Return (x, y) of the center of cell containing provided text 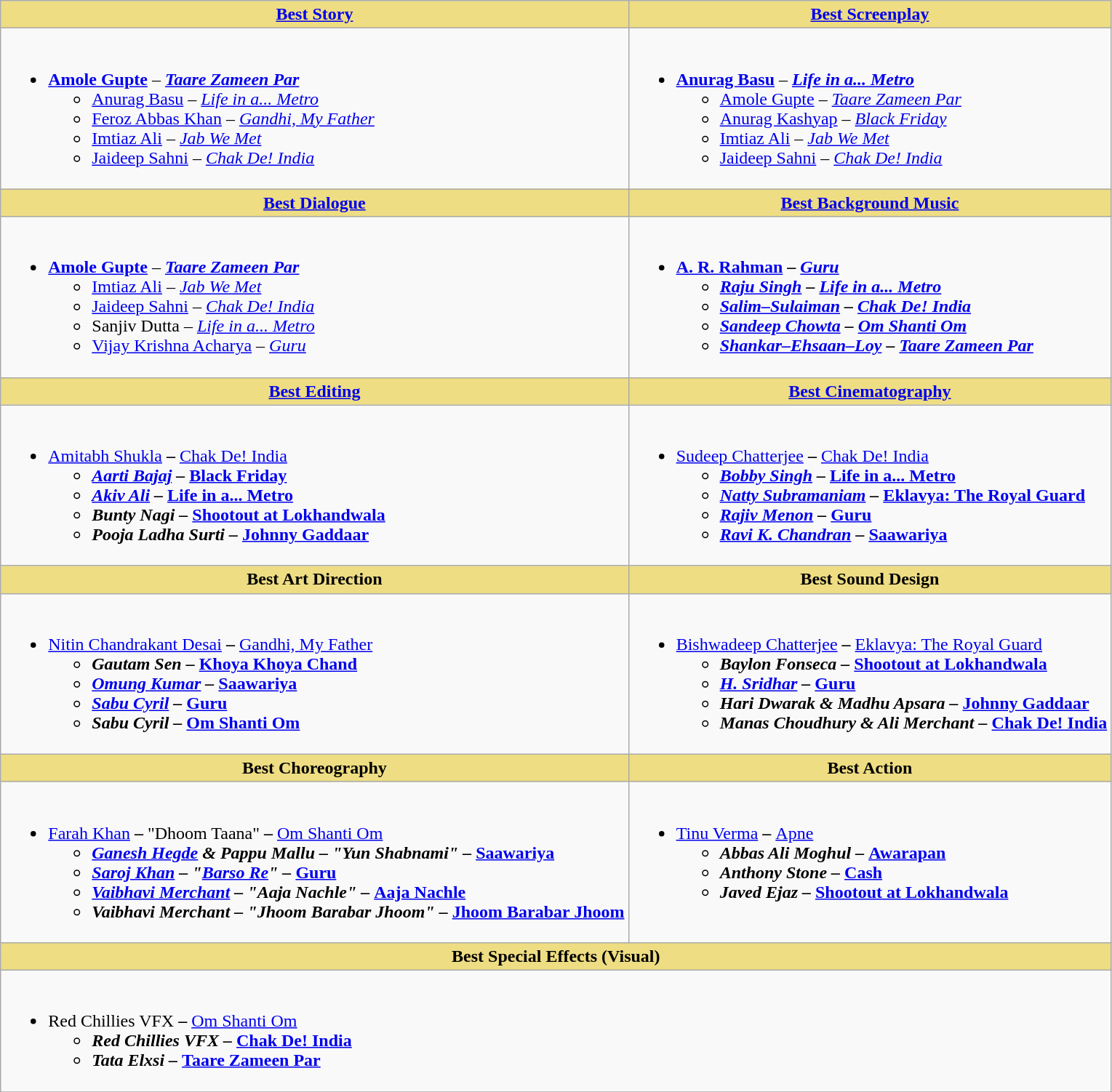
Best Cinematography (870, 391)
Nitin Chandrakant Desai – Gandhi, My FatherGautam Sen – Khoya Khoya ChandOmung Kumar – SaawariyaSabu Cyril – GuruSabu Cyril – Om Shanti Om (314, 673)
Best Story (314, 15)
Best Sound Design (870, 579)
Best Background Music (870, 203)
Best Editing (314, 391)
Best Dialogue (314, 203)
Best Action (870, 768)
Best Art Direction (314, 579)
A. R. Rahman – GuruRaju Singh – Life in a... MetroSalim–Sulaiman – Chak De! IndiaSandeep Chowta – Om Shanti OmShankar–Ehsaan–Loy – Taare Zameen Par (870, 297)
Anurag Basu – Life in a... MetroAmole Gupte – Taare Zameen ParAnurag Kashyap – Black FridayImtiaz Ali – Jab We MetJaideep Sahni – Chak De! India (870, 109)
Red Chillies VFX – Om Shanti OmRed Chillies VFX – Chak De! IndiaTata Elxsi – Taare Zameen Par (556, 1031)
Tinu Verma – ApneAbbas Ali Moghul – AwarapanAnthony Stone – CashJaved Ejaz – Shootout at Lokhandwala (870, 862)
Best Special Effects (Visual) (556, 956)
Best Screenplay (870, 15)
Best Choreography (314, 768)
Amole Gupte – Taare Zameen ParImtiaz Ali – Jab We MetJaideep Sahni – Chak De! IndiaSanjiv Dutta – Life in a... MetroVijay Krishna Acharya – Guru (314, 297)
